Return the (X, Y) coordinate for the center point of the cell that contains the specified text.  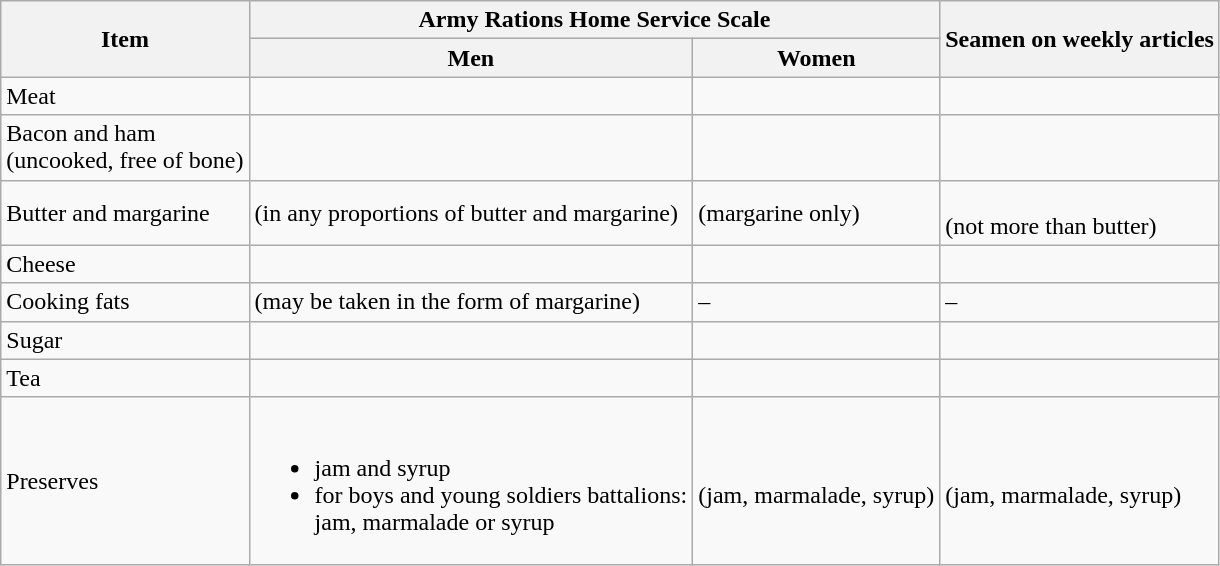
(margarine only) (816, 212)
jam and syrup for boys and young soldiers battalions:jam, marmalade or syrup (471, 480)
(not more than butter) (1080, 212)
Men (471, 58)
Cooking fats (125, 302)
Bacon and ham(uncooked, free of bone) (125, 148)
(may be taken in the form of margarine) (471, 302)
Item (125, 39)
Sugar (125, 340)
Meat (125, 96)
Women (816, 58)
Army Rations Home Service Scale (594, 20)
Cheese (125, 264)
Seamen on weekly articles (1080, 39)
Preserves (125, 480)
Tea (125, 378)
(in any proportions of butter and margarine) (471, 212)
Butter and margarine (125, 212)
